Output the (x, y) coordinate of the center of the cell containing the given text.  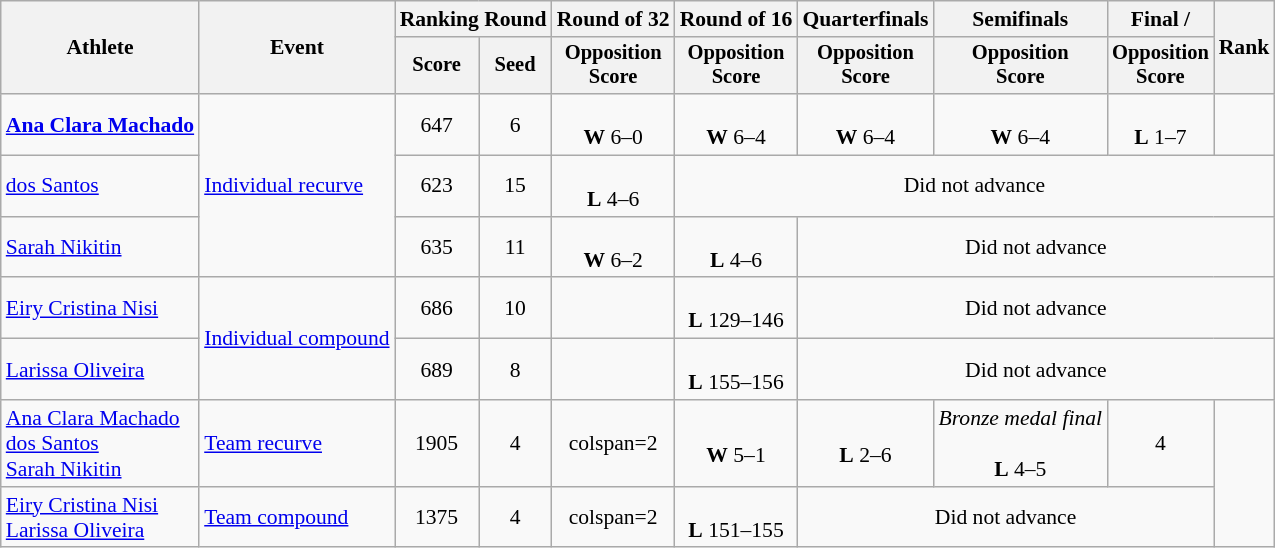
Seed (516, 66)
1905 (437, 444)
Score (437, 66)
647 (437, 124)
635 (437, 248)
11 (516, 248)
L 155–156 (736, 370)
L 1–7 (1160, 124)
Larissa Oliveira (100, 370)
L 151–155 (736, 518)
Semifinals (1020, 19)
Athlete (100, 48)
8 (516, 370)
L 2–6 (865, 444)
Sarah Nikitin (100, 248)
L 129–146 (736, 308)
Individual compound (296, 339)
Eiry Cristina NisiLarissa Oliveira (100, 518)
Team recurve (296, 444)
Team compound (296, 518)
Ana Clara Machado dos SantosSarah Nikitin (100, 444)
Bronze medal finalL 4–5 (1020, 444)
W 5–1 (736, 444)
Event (296, 48)
15 (516, 186)
dos Santos (100, 186)
Eiry Cristina Nisi (100, 308)
623 (437, 186)
Ranking Round (474, 19)
689 (437, 370)
Round of 32 (614, 19)
10 (516, 308)
Rank (1244, 48)
Final / (1160, 19)
1375 (437, 518)
Round of 16 (736, 19)
6 (516, 124)
Quarterfinals (865, 19)
Individual recurve (296, 186)
686 (437, 308)
W 6–0 (614, 124)
W 6–2 (614, 248)
Ana Clara Machado (100, 124)
